From the cell containing the given text, extract its center point as (x, y) coordinate. 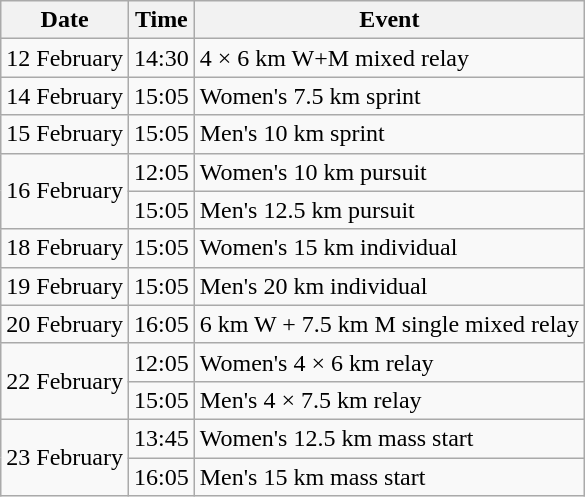
20 February (65, 324)
15 February (65, 134)
13:45 (161, 438)
12 February (65, 58)
Women's 12.5 km mass start (389, 438)
14 February (65, 96)
Men's 10 km sprint (389, 134)
22 February (65, 381)
19 February (65, 286)
Women's 10 km pursuit (389, 172)
Men's 15 km mass start (389, 477)
18 February (65, 248)
Women's 4 × 6 km relay (389, 362)
Women's 7.5 km sprint (389, 96)
14:30 (161, 58)
16 February (65, 191)
Men's 20 km individual (389, 286)
6 km W + 7.5 km M single mixed relay (389, 324)
23 February (65, 457)
Men's 12.5 km pursuit (389, 210)
Event (389, 20)
Time (161, 20)
4 × 6 km W+M mixed relay (389, 58)
Date (65, 20)
Men's 4 × 7.5 km relay (389, 400)
Women's 15 km individual (389, 248)
